Output the (x, y) coordinate of the center of the cell containing the given text.  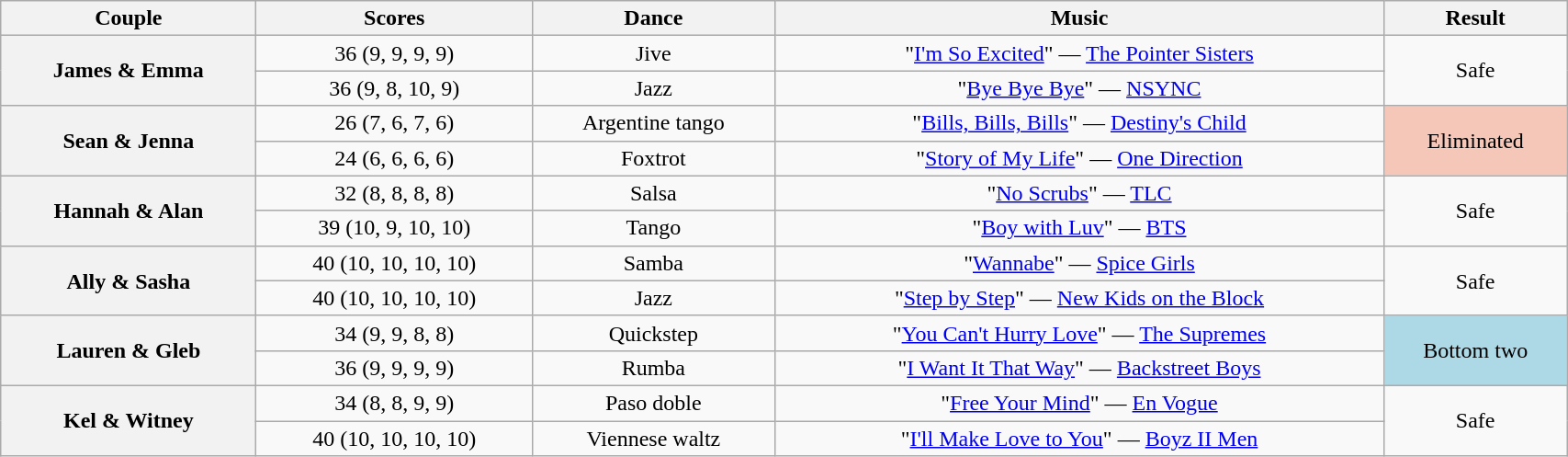
Result (1475, 18)
Paso doble (653, 403)
Couple (129, 18)
Hannah & Alan (129, 211)
"I'll Make Love to You" — Boyz II Men (1079, 439)
Argentine tango (653, 123)
24 (6, 6, 6, 6) (395, 158)
Rumba (653, 368)
"Boy with Luv" — BTS (1079, 228)
"I Want It That Way" — Backstreet Boys (1079, 368)
James & Emma (129, 71)
"Bye Bye Bye" — NSYNC (1079, 88)
Ally & Sasha (129, 280)
"Wannabe" — Spice Girls (1079, 263)
Samba (653, 263)
"You Can't Hurry Love" — The Supremes (1079, 333)
Dance (653, 18)
Bottom two (1475, 350)
Tango (653, 228)
"I'm So Excited" — The Pointer Sisters (1079, 53)
Quickstep (653, 333)
Sean & Jenna (129, 141)
34 (8, 8, 9, 9) (395, 403)
26 (7, 6, 7, 6) (395, 123)
32 (8, 8, 8, 8) (395, 193)
Music (1079, 18)
"No Scrubs" — TLC (1079, 193)
Jive (653, 53)
36 (9, 8, 10, 9) (395, 88)
Lauren & Gleb (129, 350)
Kel & Witney (129, 420)
34 (9, 9, 8, 8) (395, 333)
Eliminated (1475, 141)
"Story of My Life" — One Direction (1079, 158)
"Free Your Mind" — En Vogue (1079, 403)
"Step by Step" — New Kids on the Block (1079, 298)
"Bills, Bills, Bills" — Destiny's Child (1079, 123)
Scores (395, 18)
Foxtrot (653, 158)
Viennese waltz (653, 439)
Salsa (653, 193)
39 (10, 9, 10, 10) (395, 228)
